For the text-containing cell, return its midpoint in (X, Y) coordinate format. 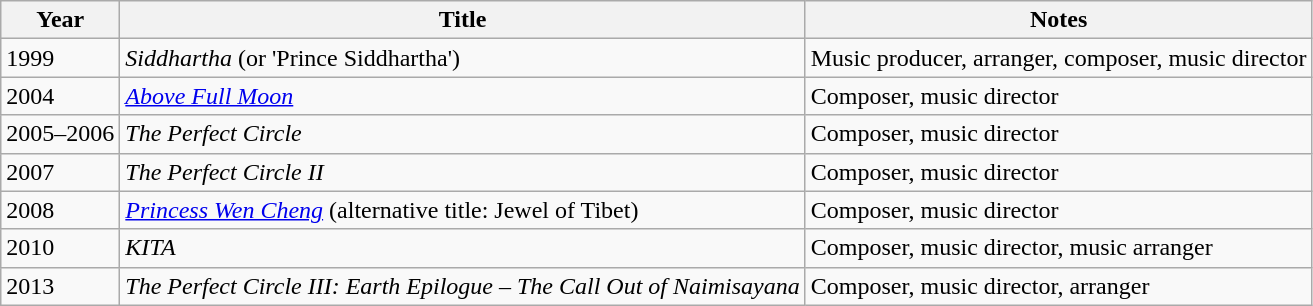
2005–2006 (60, 134)
Title (462, 20)
Year (60, 20)
2013 (60, 286)
The Perfect Circle III: Earth Epilogue – The Call Out of Naimisayana (462, 286)
The Perfect Circle II (462, 172)
Notes (1058, 20)
2004 (60, 96)
Music producer, arranger, composer, music director (1058, 58)
Composer, music director, music arranger (1058, 248)
1999 (60, 58)
2008 (60, 210)
The Perfect Circle (462, 134)
2010 (60, 248)
KITA (462, 248)
Composer, music director, arranger (1058, 286)
Princess Wen Cheng (alternative title: Jewel of Tibet) (462, 210)
Above Full Moon (462, 96)
2007 (60, 172)
Siddhartha (or 'Prince Siddhartha') (462, 58)
